Return the (x, y) coordinate for the center point of the cell that contains the specified text.  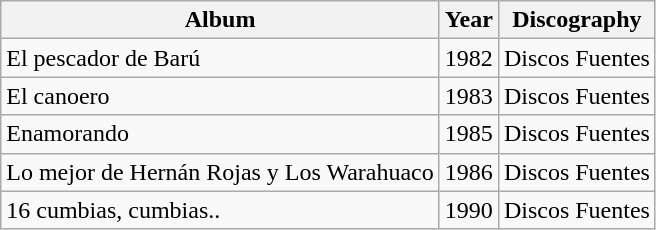
El canoero (220, 96)
1983 (468, 96)
Year (468, 20)
1990 (468, 210)
1985 (468, 134)
1982 (468, 58)
16 cumbias, cumbias.. (220, 210)
Discography (576, 20)
Enamorando (220, 134)
Lo mejor de Hernán Rojas y Los Warahuaco (220, 172)
El pescador de Barú (220, 58)
1986 (468, 172)
Album (220, 20)
